Identify which cell holds the provided text, then report its [X, Y] central coordinate. 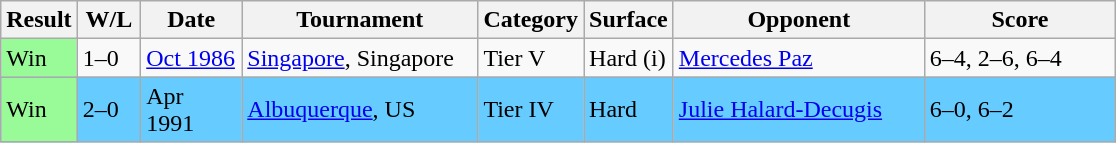
Singapore, Singapore [360, 58]
Apr 1991 [192, 110]
Albuquerque, US [360, 110]
2–0 [109, 110]
Julie Halard-Decugis [798, 110]
Hard [629, 110]
Opponent [798, 20]
Oct 1986 [192, 58]
Surface [629, 20]
Tier IV [531, 110]
W/L [109, 20]
Category [531, 20]
Score [1020, 20]
Tournament [360, 20]
1–0 [109, 58]
Date [192, 20]
Tier V [531, 58]
6–4, 2–6, 6–4 [1020, 58]
6–0, 6–2 [1020, 110]
Result [39, 20]
Hard (i) [629, 58]
Mercedes Paz [798, 58]
